Pinpoint the cell where the given text exists, returning its [x, y] midpoint coordinate. 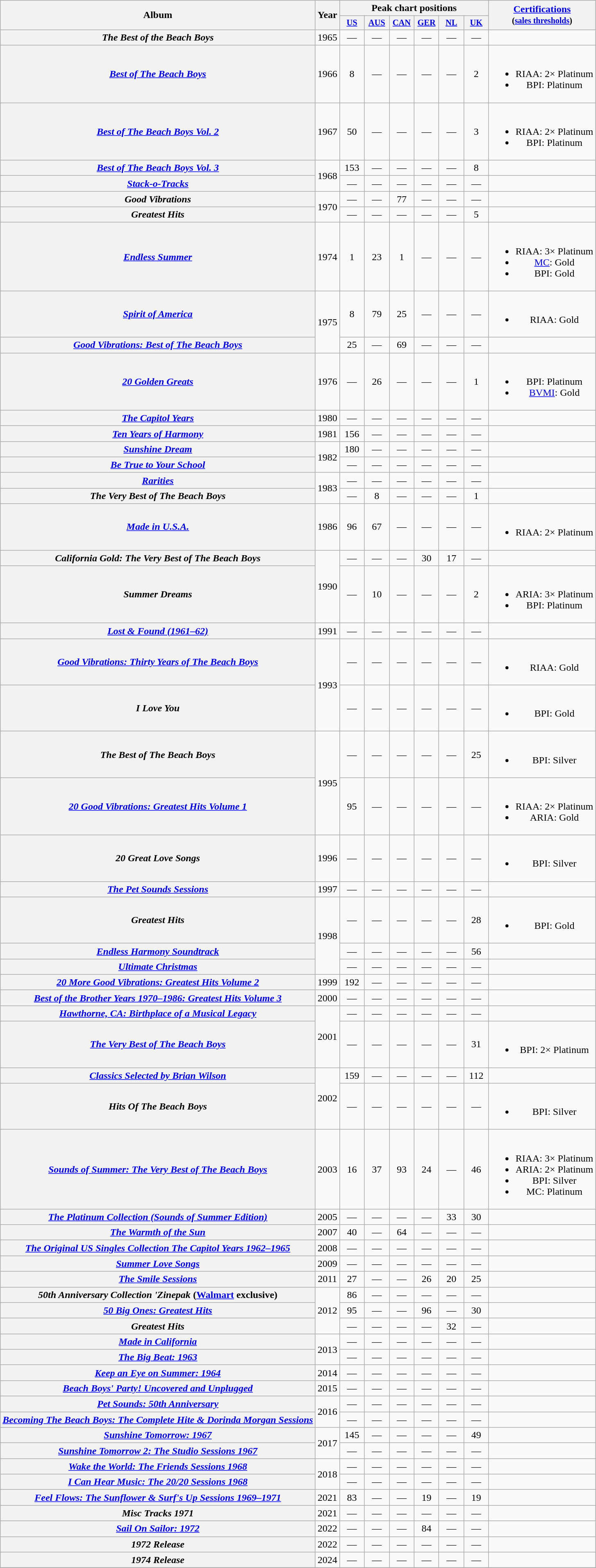
23 [377, 256]
153 [352, 168]
50 Big Ones: Greatest Hits [158, 1310]
1996 [327, 858]
Spirit of America [158, 314]
1970 [327, 207]
27 [352, 1279]
Sunshine Tomorrow 2: The Studio Sessions 1967 [158, 1451]
10 [377, 595]
The Pet Sounds Sessions [158, 889]
Good Vibrations: Best of The Beach Boys [158, 345]
1976 [327, 381]
Pet Sounds: 50th Anniversary [158, 1404]
28 [476, 920]
83 [352, 1498]
RIAA: 3× PlatinumARIA: 2× PlatinumBPI: SilverMC: Platinum [542, 1169]
Rarities [158, 480]
1982 [327, 457]
The Best of The Beach Boys [158, 755]
Stack-o-Tracks [158, 184]
50th Anniversary Collection 'Zinepak (Walmart exclusive) [158, 1295]
Feel Flows: The Sunflower & Surf's Up Sessions 1969–1971 [158, 1498]
32 [452, 1326]
180 [352, 449]
Made in California [158, 1341]
20 [452, 1279]
77 [402, 199]
Certifications(sales thresholds) [542, 15]
Ultimate Christmas [158, 967]
93 [402, 1169]
2013 [327, 1349]
2011 [327, 1279]
Summer Love Songs [158, 1264]
Wake the World: The Friends Sessions 1968 [158, 1466]
The Smile Sessions [158, 1279]
145 [352, 1435]
2005 [327, 1217]
UK [476, 23]
2007 [327, 1232]
Ten Years of Harmony [158, 433]
Best of The Beach Boys Vol. 3 [158, 168]
Sunshine Tomorrow: 1967 [158, 1435]
Album [158, 15]
The Capitol Years [158, 418]
46 [476, 1169]
1999 [327, 982]
69 [402, 345]
I Can Hear Music: The 20/20 Sessions 1968 [158, 1482]
86 [352, 1295]
112 [476, 1076]
2001 [327, 1037]
Be True to Your School [158, 465]
RIAA: 2× PlatinumARIA: Gold [542, 806]
BPI: PlatinumBVMI: Gold [542, 381]
20 Great Love Songs [158, 858]
49 [476, 1435]
Good Vibrations [158, 199]
CAN [402, 23]
1986 [327, 527]
3 [476, 132]
1968 [327, 176]
79 [377, 314]
Summer Dreams [158, 595]
2000 [327, 998]
20 More Good Vibrations: Greatest Hits Volume 2 [158, 982]
The Big Beat: 1963 [158, 1357]
1974 [327, 256]
The Platinum Collection (Sounds of Summer Edition) [158, 1217]
Misc Tracks 1971 [158, 1513]
RIAA: 3× PlatinumMC: GoldBPI: Gold [542, 256]
50 [352, 132]
40 [352, 1232]
1965 [327, 37]
2002 [327, 1099]
64 [402, 1232]
Endless Harmony Soundtrack [158, 951]
56 [476, 951]
2012 [327, 1310]
37 [377, 1169]
2008 [327, 1248]
Classics Selected by Brian Wilson [158, 1076]
5 [476, 215]
Lost & Found (1961–62) [158, 631]
16 [352, 1169]
I Love You [158, 708]
US [352, 23]
Hawthorne, CA: Birthplace of a Musical Legacy [158, 1013]
Best of the Brother Years 1970–1986: Greatest Hits Volume 3 [158, 998]
Best of The Beach Boys [158, 74]
BPI: 2× Platinum [542, 1045]
1983 [327, 488]
2014 [327, 1373]
ARIA: 3× PlatinumBPI: Platinum [542, 595]
Good Vibrations: Thirty Years of The Beach Boys [158, 662]
17 [452, 558]
67 [377, 527]
1974 Release [158, 1560]
AUS [377, 23]
2016 [327, 1412]
The Best of the Beach Boys [158, 37]
192 [352, 982]
2003 [327, 1169]
1981 [327, 433]
Sail On Sailor: 1972 [158, 1529]
NL [452, 23]
1995 [327, 783]
GER [426, 23]
156 [352, 433]
Sounds of Summer: The Very Best of The Beach Boys [158, 1169]
1990 [327, 587]
33 [452, 1217]
1966 [327, 74]
RIAA: 2× Platinum [542, 527]
20 Good Vibrations: Greatest Hits Volume 1 [158, 806]
1972 Release [158, 1544]
Endless Summer [158, 256]
Keep an Eye on Summer: 1964 [158, 1373]
2017 [327, 1443]
2018 [327, 1474]
Made in U.S.A. [158, 527]
Year [327, 15]
Sunshine Dream [158, 449]
Best of The Beach Boys Vol. 2 [158, 132]
1997 [327, 889]
Hits Of The Beach Boys [158, 1106]
2009 [327, 1264]
1998 [327, 936]
Becoming The Beach Boys: The Complete Hite & Dorinda Morgan Sessions [158, 1420]
1967 [327, 132]
1975 [327, 322]
1980 [327, 418]
20 Golden Greats [158, 381]
1991 [327, 631]
The Warmth of the Sun [158, 1232]
159 [352, 1076]
2024 [327, 1560]
84 [426, 1529]
The Original US Singles Collection The Capitol Years 1962–1965 [158, 1248]
24 [426, 1169]
Beach Boys' Party! Uncovered and Unplugged [158, 1388]
Peak chart positions [414, 8]
1993 [327, 685]
California Gold: The Very Best of The Beach Boys [158, 558]
31 [476, 1045]
2015 [327, 1388]
